For the text-containing cell, return its midpoint in (x, y) coordinate format. 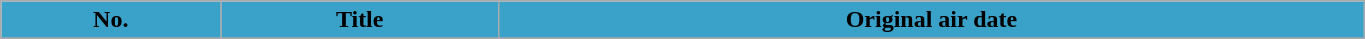
Title (360, 20)
No. (111, 20)
Original air date (932, 20)
